Extract the [x, y] coordinate from the center of the cell holding the provided text.  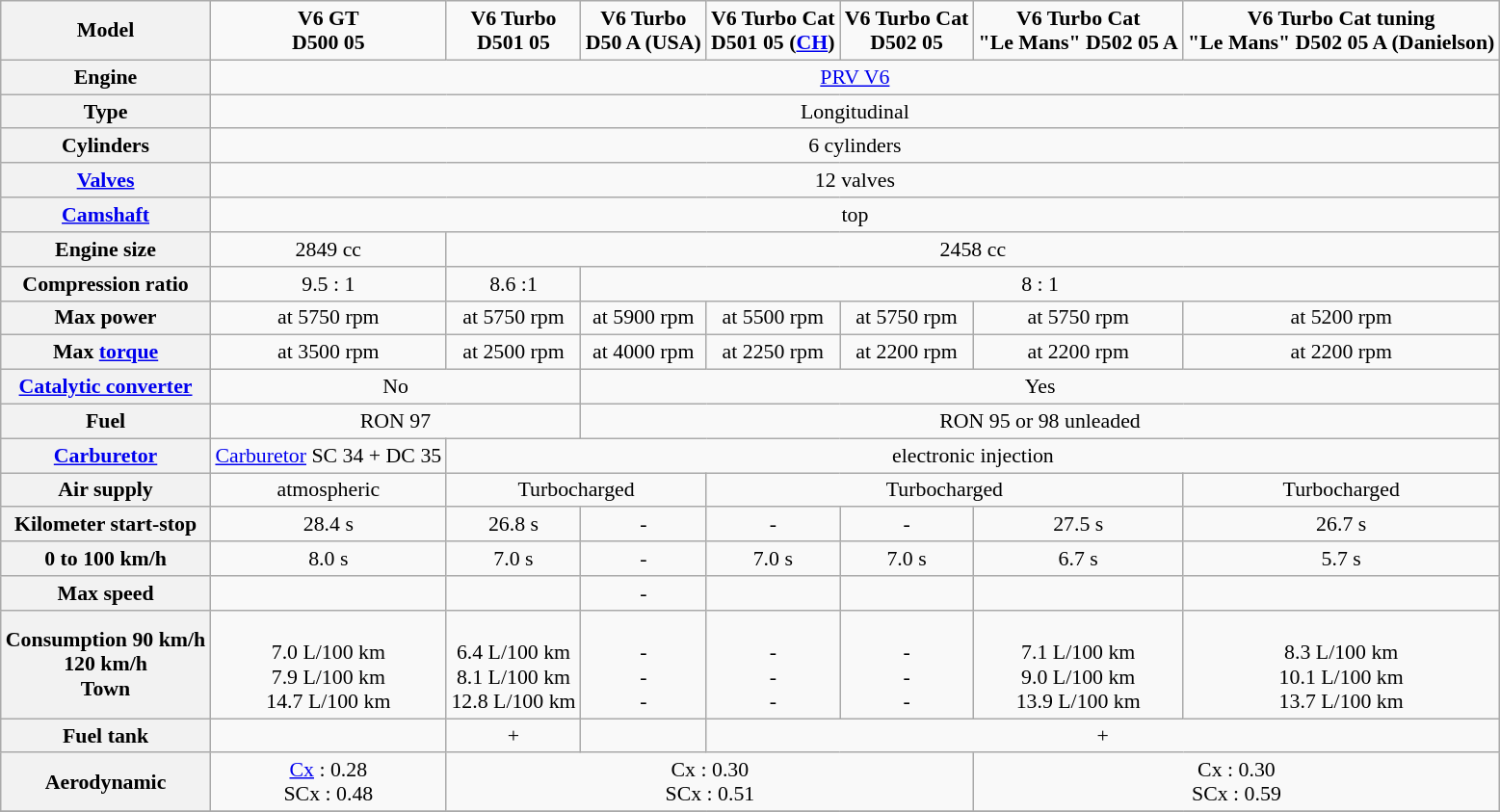
Model [106, 29]
28.4 s [328, 524]
7.0 L/100 km7.9 L/100 km 14.7 L/100 km [328, 664]
at 5200 rpm [1341, 318]
V6 Turbo CatD502 05 [908, 29]
Valves [106, 180]
8 : 1 [1040, 283]
26.8 s [513, 524]
7.1 L/100 km9.0 L/100 km13.9 L/100 km [1078, 664]
RON 97 [395, 421]
12 valves [855, 180]
8.6 :1 [513, 283]
top [855, 214]
Kilometer start-stop [106, 524]
V6 TurboD50 A (USA) [644, 29]
Max speed [106, 592]
27.5 s [1078, 524]
atmospheric [328, 489]
at 2500 rpm [513, 352]
Cylinders [106, 145]
RON 95 or 98 unleaded [1040, 421]
8.3 L/100 km10.1 L/100 km13.7 L/100 km [1341, 664]
Max power [106, 318]
Consumption 90 km/h120 km/hTown [106, 664]
Carburetor SC 34 + DC 35 [328, 455]
Catalytic converter [106, 386]
V6 Turbo Cat tuning"Le Mans" D502 05 A (Danielson) [1341, 29]
Camshaft [106, 214]
9.5 : 1 [328, 283]
26.7 s [1341, 524]
at 4000 rpm [644, 352]
2849 cc [328, 249]
6 cylinders [855, 145]
No [395, 386]
Cx : 0.30SCx : 0.51 [709, 782]
electronic injection [973, 455]
at 5500 rpm [773, 318]
V6 GTD500 05 [328, 29]
5.7 s [1341, 559]
6.7 s [1078, 559]
0 to 100 km/h [106, 559]
6.4 L/100 km8.1 L/100 km12.8 L/100 km [513, 664]
Longitudinal [855, 111]
V6 TurboD501 05 [513, 29]
2458 cc [973, 249]
at 3500 rpm [328, 352]
Air supply [106, 489]
at 5900 rpm [644, 318]
PRV V6 [855, 77]
Engine [106, 77]
Cx : 0.30SCx : 0.59 [1236, 782]
Engine size [106, 249]
Fuel [106, 421]
Yes [1040, 386]
Carburetor [106, 455]
at 2250 rpm [773, 352]
Compression ratio [106, 283]
V6 Turbo Cat"Le Mans" D502 05 A [1078, 29]
Type [106, 111]
Fuel tank [106, 735]
Max torque [106, 352]
V6 Turbo CatD501 05 (CH) [773, 29]
Aerodynamic [106, 782]
Cx : 0.28SCx : 0.48 [328, 782]
8.0 s [328, 559]
